Provide the (X, Y) coordinate of the cell's center where the given text is located.  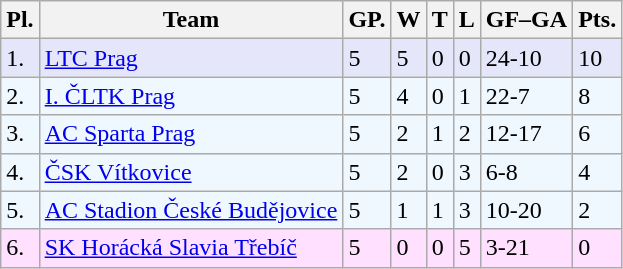
22-7 (526, 96)
ČSK Vítkovice (191, 172)
6 (598, 134)
W (408, 20)
GP. (367, 20)
GF–GA (526, 20)
Team (191, 20)
3. (20, 134)
6-8 (526, 172)
8 (598, 96)
3-21 (526, 248)
10-20 (526, 210)
2. (20, 96)
SK Horácká Slavia Třebíč (191, 248)
5. (20, 210)
AC Stadion České Budějovice (191, 210)
24-10 (526, 58)
4. (20, 172)
L (466, 20)
I. ČLTK Prag (191, 96)
6. (20, 248)
T (440, 20)
1. (20, 58)
LTC Prag (191, 58)
12-17 (526, 134)
10 (598, 58)
Pl. (20, 20)
Pts. (598, 20)
AC Sparta Prag (191, 134)
